Scan for the cell matching the given text and deliver its [X, Y] coordinate at center. 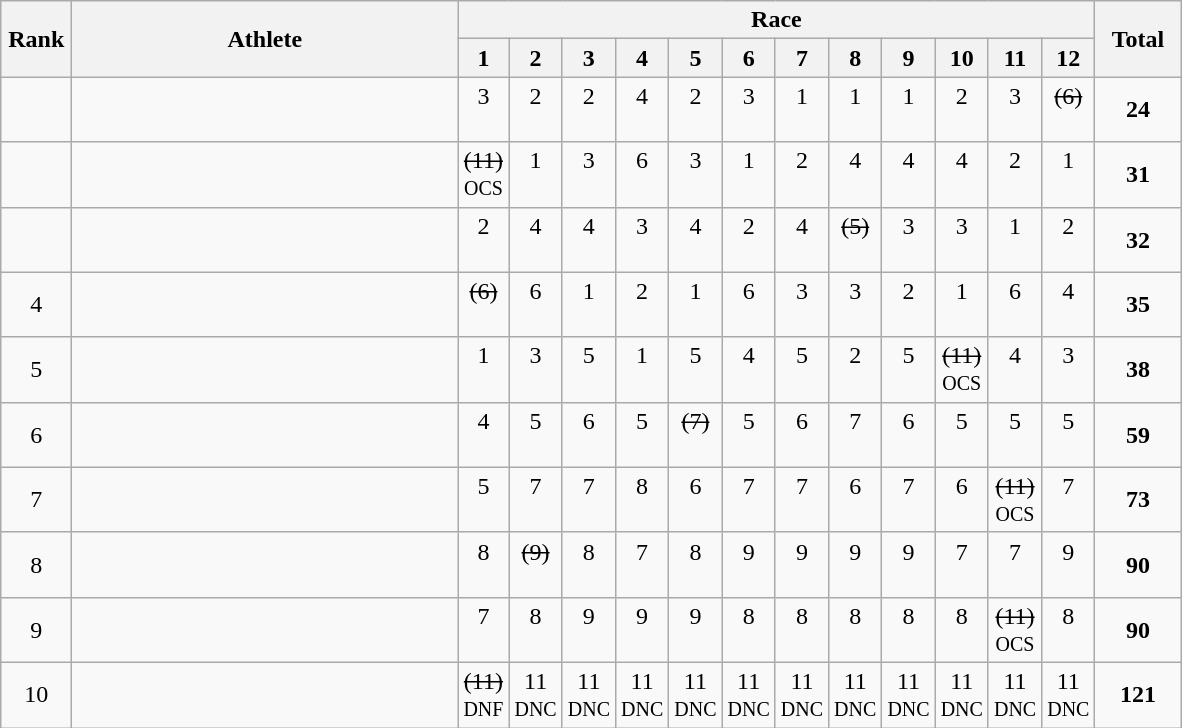
24 [1138, 110]
11 [1014, 58]
(7) [696, 434]
35 [1138, 304]
Athlete [265, 39]
121 [1138, 694]
(9) [536, 564]
38 [1138, 370]
73 [1138, 500]
32 [1138, 240]
Race [776, 20]
Rank [36, 39]
(5) [856, 240]
12 [1068, 58]
31 [1138, 174]
Total [1138, 39]
59 [1138, 434]
(11)DNF [484, 694]
